Return the [x, y] coordinate for the center point of the cell that contains the specified text.  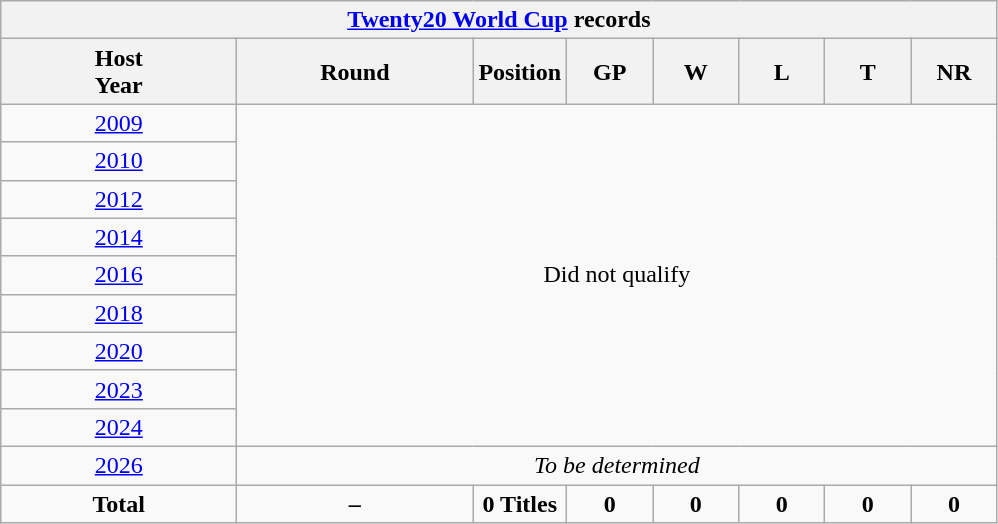
Round [355, 72]
2012 [119, 199]
2020 [119, 351]
2024 [119, 427]
Position [520, 72]
W [696, 72]
Twenty20 World Cup records [499, 20]
To be determined [617, 465]
HostYear [119, 72]
2010 [119, 161]
2009 [119, 123]
2014 [119, 237]
0 Titles [520, 503]
– [355, 503]
2026 [119, 465]
L [782, 72]
T [868, 72]
Did not qualify [617, 276]
NR [954, 72]
2016 [119, 275]
GP [610, 72]
2023 [119, 389]
Total [119, 503]
2018 [119, 313]
